Return the [X, Y] coordinate for the center point of the cell that contains the specified text.  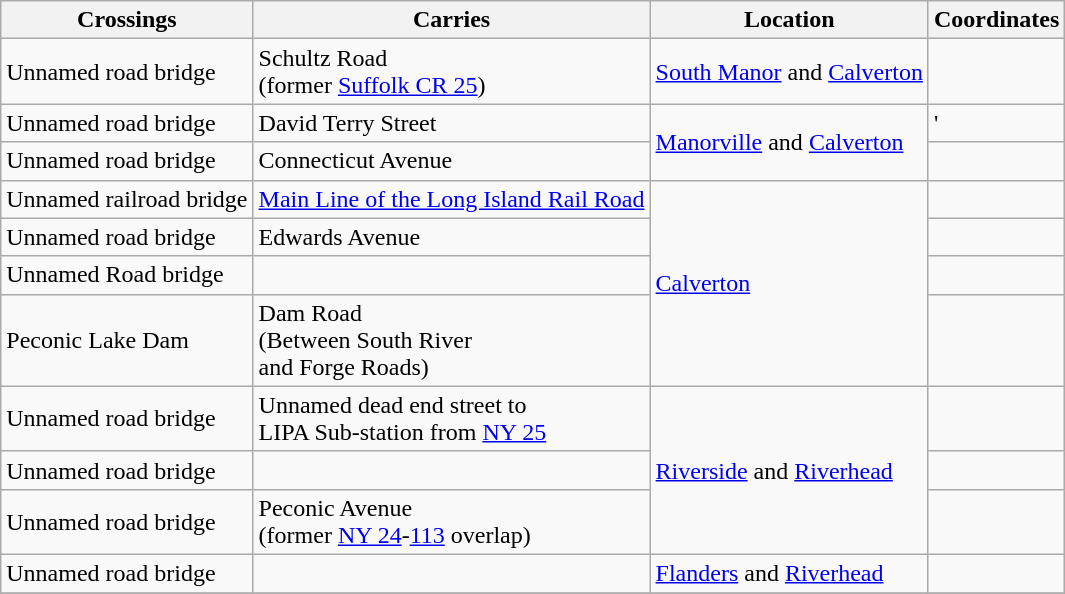
Location [789, 20]
Unnamed railroad bridge [127, 199]
South Manor and Calverton [789, 72]
Carries [452, 20]
Calverton [789, 283]
Unnamed Road bridge [127, 275]
Connecticut Avenue [452, 161]
Peconic Lake Dam [127, 340]
David Terry Street [452, 123]
Peconic Avenue(former NY 24-113 overlap) [452, 522]
Schultz Road(former Suffolk CR 25) [452, 72]
Unnamed dead end street toLIPA Sub-station from NY 25 [452, 418]
Manorville and Calverton [789, 142]
Edwards Avenue [452, 237]
' [996, 123]
Crossings [127, 20]
Main Line of the Long Island Rail Road [452, 199]
Dam Road(Between South Riverand Forge Roads) [452, 340]
Riverside and Riverhead [789, 470]
Coordinates [996, 20]
Flanders and Riverhead [789, 573]
